Detect which cell encompasses the target text, then output its (X, Y) center coordinate. 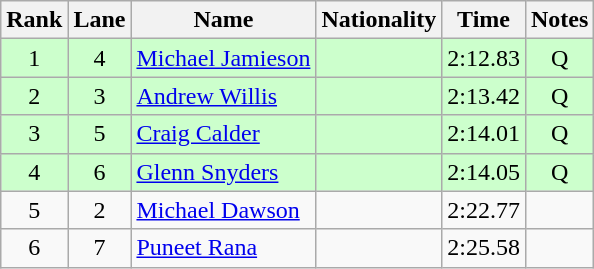
2:25.58 (484, 248)
2:14.01 (484, 134)
2:12.83 (484, 58)
Puneet Rana (224, 248)
Michael Jamieson (224, 58)
Time (484, 20)
Michael Dawson (224, 210)
Lane (100, 20)
2:14.05 (484, 172)
Craig Calder (224, 134)
1 (34, 58)
Nationality (379, 20)
Glenn Snyders (224, 172)
Rank (34, 20)
2:22.77 (484, 210)
Andrew Willis (224, 96)
Notes (559, 20)
Name (224, 20)
2:13.42 (484, 96)
7 (100, 248)
